Provide the [x, y] coordinate of the cell's center where the given text is located.  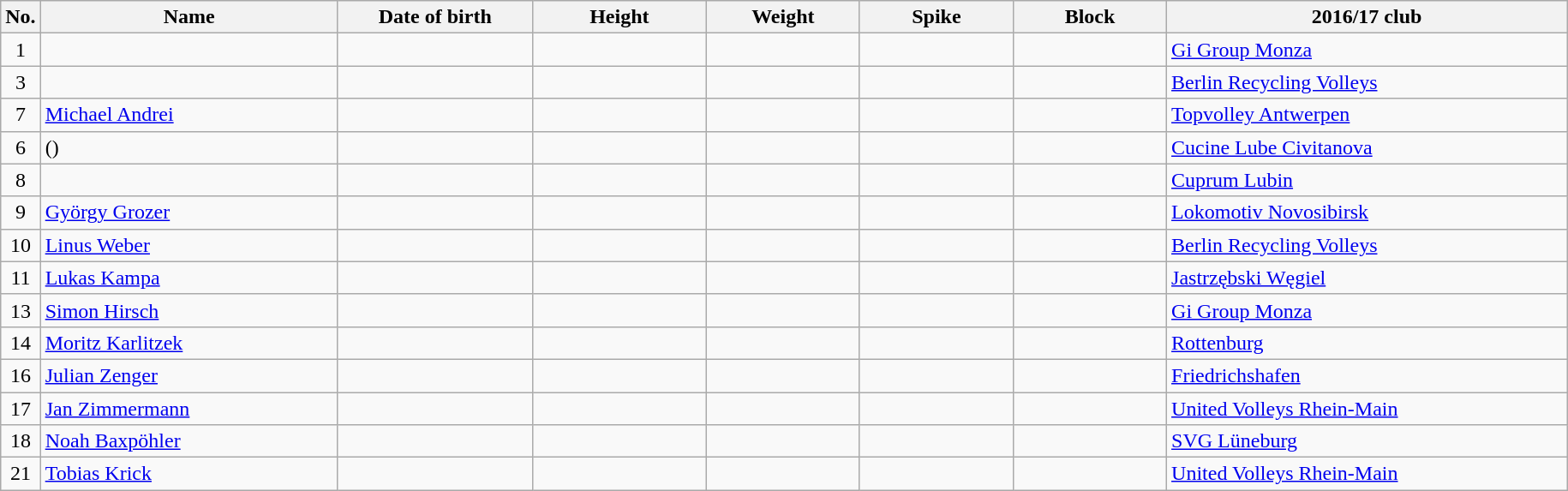
Moritz Karlitzek [189, 343]
7 [21, 115]
2016/17 club [1368, 17]
14 [21, 343]
Cuprum Lubin [1368, 180]
Jan Zimmermann [189, 409]
Lokomotiv Novosibirsk [1368, 213]
Date of birth [435, 17]
No. [21, 17]
Spike [936, 17]
Friedrichshafen [1368, 375]
11 [21, 278]
Weight [783, 17]
9 [21, 213]
16 [21, 375]
13 [21, 310]
György Grozer [189, 213]
SVG Lüneburg [1368, 441]
Cucine Lube Civitanova [1368, 147]
Jastrzębski Węgiel [1368, 278]
Tobias Krick [189, 474]
1 [21, 50]
Lukas Kampa [189, 278]
6 [21, 147]
Michael Andrei [189, 115]
Name [189, 17]
8 [21, 180]
() [189, 147]
Rottenburg [1368, 343]
Julian Zenger [189, 375]
3 [21, 82]
Topvolley Antwerpen [1368, 115]
18 [21, 441]
Height [619, 17]
Simon Hirsch [189, 310]
10 [21, 245]
Linus Weber [189, 245]
Noah Baxpöhler [189, 441]
17 [21, 409]
Block [1090, 17]
21 [21, 474]
